Find where the given text appears and provide that cell's center as [X, Y] coordinate. 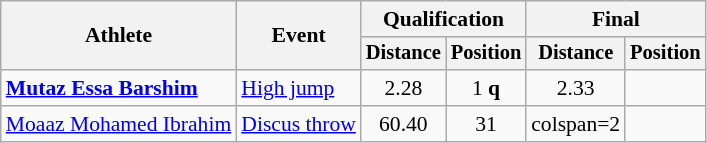
2.28 [404, 88]
High jump [298, 88]
1 q [486, 88]
Final [616, 19]
31 [486, 124]
Mutaz Essa Barshim [119, 88]
2.33 [576, 88]
colspan=2 [576, 124]
Discus throw [298, 124]
60.40 [404, 124]
Event [298, 36]
Qualification [444, 19]
Moaaz Mohamed Ibrahim [119, 124]
Athlete [119, 36]
